Provide the (X, Y) coordinate of the cell's center where the given text is located.  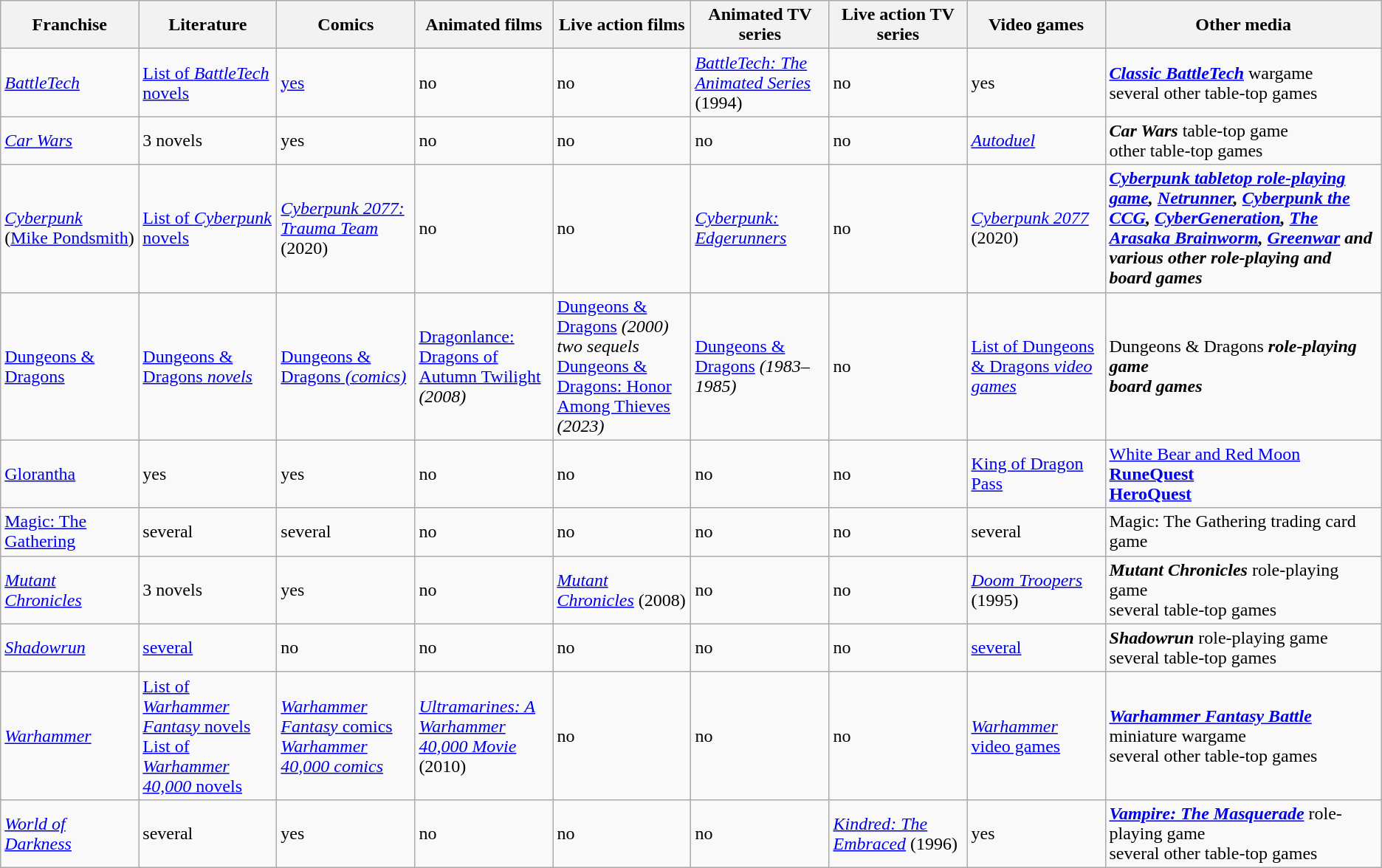
Dungeons & Dragons (69, 366)
Literature (208, 25)
Warhammer Fantasy Battle miniature wargame several other table-top games (1243, 735)
Shadowrun (69, 648)
Dragonlance: Dragons of Autumn Twilight (2008) (484, 366)
Kindred: The Embraced (1996) (898, 833)
Warhammer Fantasy comics Warhammer 40,000 comics (345, 735)
Vampire: The Masquerade role-playing game several other table-top games (1243, 833)
List of Warhammer Fantasy novels List of Warhammer 40,000 novels (208, 735)
White Bear and Red MoonRuneQuestHeroQuest (1243, 474)
Dungeons & Dragons novels (208, 366)
Cyberpunk 2077 (2020) (1036, 229)
List of Dungeons & Dragons video games (1036, 366)
Live action films (622, 25)
World of Darkness (69, 833)
Franchise (69, 25)
Other media (1243, 25)
Mutant Chronicles role-playing game several table-top games (1243, 590)
Car Wars table-top game other table-top games (1243, 140)
Classic BattleTech wargame several other table-top games (1243, 83)
Shadowrun role-playing game several table-top games (1243, 648)
Cyberpunk 2077: Trauma Team (2020) (345, 229)
Cyberpunk(Mike Pondsmith) (69, 229)
Video games (1036, 25)
Animated films (484, 25)
List of Cyberpunk novels (208, 229)
King of Dragon Pass (1036, 474)
Mutant Chronicles (69, 590)
Live action TV series (898, 25)
BattleTech: The Animated Series (1994) (760, 83)
Cyberpunk: Edgerunners (760, 229)
Ultramarines: A Warhammer 40,000 Movie (2010) (484, 735)
Dungeons & Dragons (comics) (345, 366)
Dungeons & Dragons (2000) two sequelsDungeons & Dragons: Honor Among Thieves (2023) (622, 366)
Warhammer video games (1036, 735)
Mutant Chronicles (2008) (622, 590)
Autoduel (1036, 140)
Warhammer (69, 735)
Magic: The Gathering trading card game (1243, 531)
Dungeons & Dragons (1983–1985) (760, 366)
BattleTech (69, 83)
Comics (345, 25)
Animated TV series (760, 25)
Doom Troopers (1995) (1036, 590)
Dungeons & Dragons role-playing game board games (1243, 366)
Glorantha (69, 474)
List of BattleTech novels (208, 83)
Magic: The Gathering (69, 531)
Car Wars (69, 140)
